Find where the given text appears and provide that cell's center as [X, Y] coordinate. 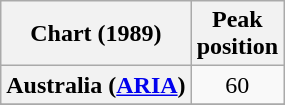
Peakposition [237, 34]
60 [237, 85]
Chart (1989) [96, 34]
Australia (ARIA) [96, 85]
